Identify which cell holds the provided text, then report its [x, y] central coordinate. 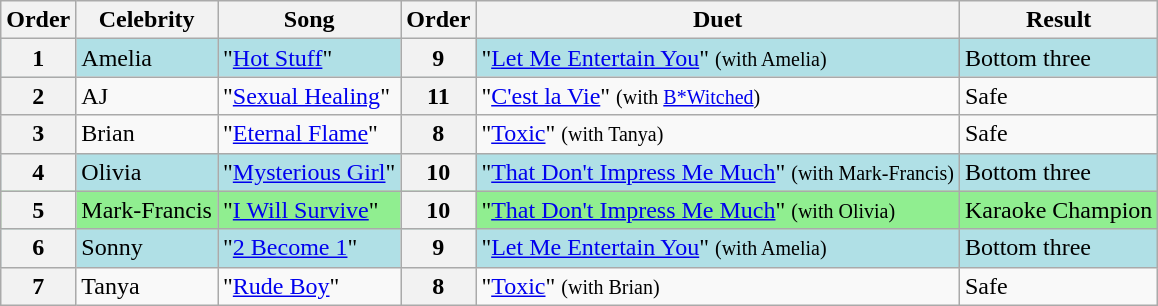
5 [38, 210]
Song [310, 20]
Duet [718, 20]
Brian [147, 134]
"Sexual Healing" [310, 96]
1 [38, 58]
"Toxic" (with Tanya) [718, 134]
"2 Become 1" [310, 248]
"I Will Survive" [310, 210]
"C'est la Vie" (with B*Witched) [718, 96]
Amelia [147, 58]
"Eternal Flame" [310, 134]
3 [38, 134]
Celebrity [147, 20]
7 [38, 286]
6 [38, 248]
"That Don't Impress Me Much" (with Olivia) [718, 210]
11 [438, 96]
AJ [147, 96]
Karaoke Champion [1058, 210]
Olivia [147, 172]
Mark-Francis [147, 210]
"Mysterious Girl" [310, 172]
2 [38, 96]
Tanya [147, 286]
"Rude Boy" [310, 286]
Sonny [147, 248]
Result [1058, 20]
4 [38, 172]
"Toxic" (with Brian) [718, 286]
"That Don't Impress Me Much" (with Mark-Francis) [718, 172]
"Hot Stuff" [310, 58]
